Capture the cell that displays the provided text and extract its [X, Y] central coordinate. 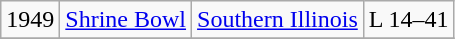
Shrine Bowl [126, 20]
1949 [30, 20]
L 14–41 [408, 20]
Southern Illinois [278, 20]
